Detect which cell encompasses the target text, then output its (X, Y) center coordinate. 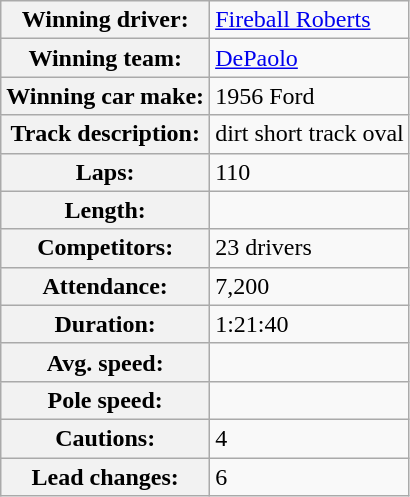
6 (310, 477)
Winning team: (106, 58)
dirt short track oval (310, 134)
Pole speed: (106, 400)
Laps: (106, 172)
23 drivers (310, 248)
Attendance: (106, 286)
Lead changes: (106, 477)
1956 Ford (310, 96)
Duration: (106, 324)
Length: (106, 210)
DePaolo (310, 58)
4 (310, 438)
Track description: (106, 134)
7,200 (310, 286)
Avg. speed: (106, 362)
Fireball Roberts (310, 20)
Competitors: (106, 248)
110 (310, 172)
Winning car make: (106, 96)
Cautions: (106, 438)
Winning driver: (106, 20)
1:21:40 (310, 324)
